For the text-containing cell, return its midpoint in [x, y] coordinate format. 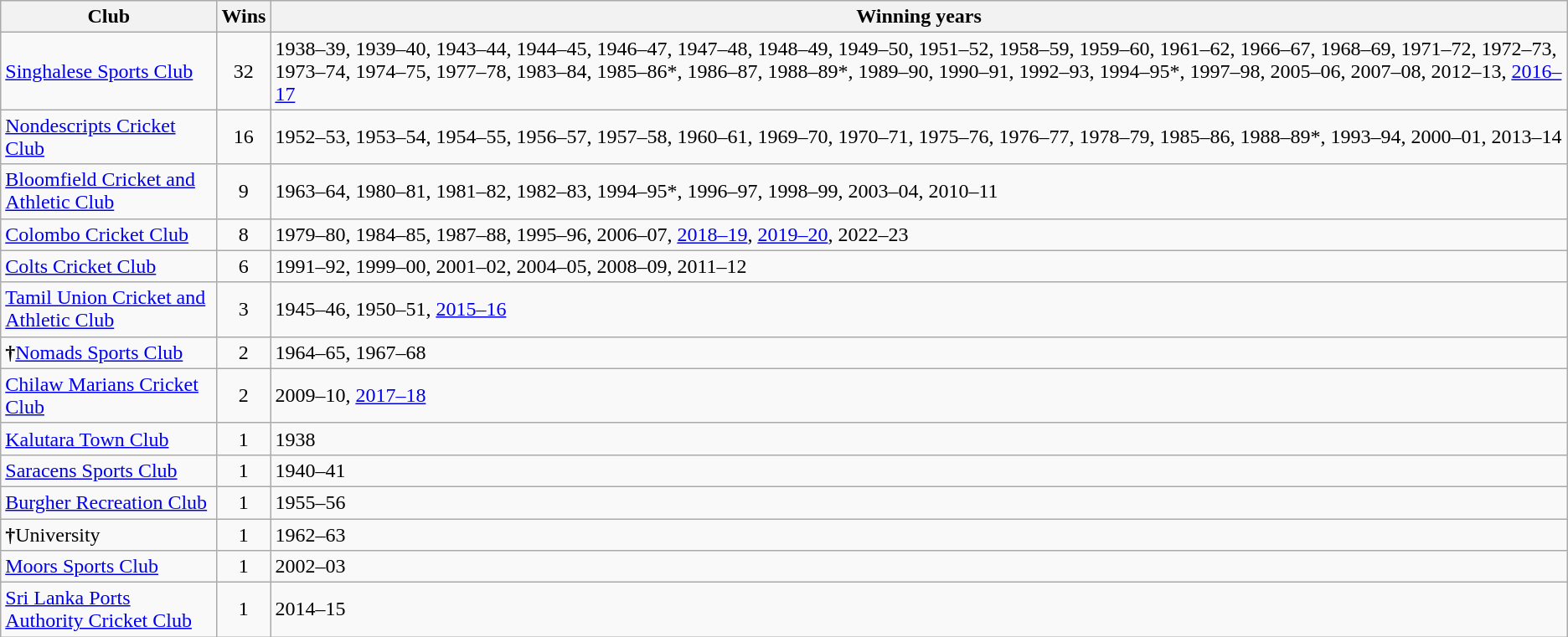
Tamil Union Cricket and Athletic Club [109, 310]
†University [109, 535]
Sri Lanka Ports Authority Cricket Club [109, 609]
8 [244, 234]
2002–03 [919, 567]
2014–15 [919, 609]
Chilaw Marians Cricket Club [109, 395]
1940–41 [919, 470]
Nondescripts Cricket Club [109, 137]
3 [244, 310]
1962–63 [919, 535]
9 [244, 191]
Kalutara Town Club [109, 439]
6 [244, 266]
Moors Sports Club [109, 567]
16 [244, 137]
1955–56 [919, 502]
1964–65, 1967–68 [919, 352]
1991–92, 1999–00, 2001–02, 2004–05, 2008–09, 2011–12 [919, 266]
Bloomfield Cricket and Athletic Club [109, 191]
Burgher Recreation Club [109, 502]
Wins [244, 17]
2009–10, 2017–18 [919, 395]
1945–46, 1950–51, 2015–16 [919, 310]
Colombo Cricket Club [109, 234]
1952–53, 1953–54, 1954–55, 1956–57, 1957–58, 1960–61, 1969–70, 1970–71, 1975–76, 1976–77, 1978–79, 1985–86, 1988–89*, 1993–94, 2000–01, 2013–14 [919, 137]
Winning years [919, 17]
1979–80, 1984–85, 1987–88, 1995–96, 2006–07, 2018–19, 2019–20, 2022–23 [919, 234]
32 [244, 71]
Club [109, 17]
†Nomads Sports Club [109, 352]
Colts Cricket Club [109, 266]
Saracens Sports Club [109, 470]
1938 [919, 439]
1963–64, 1980–81, 1981–82, 1982–83, 1994–95*, 1996–97, 1998–99, 2003–04, 2010–11 [919, 191]
Singhalese Sports Club [109, 71]
